Identify which cell holds the provided text, then report its (x, y) central coordinate. 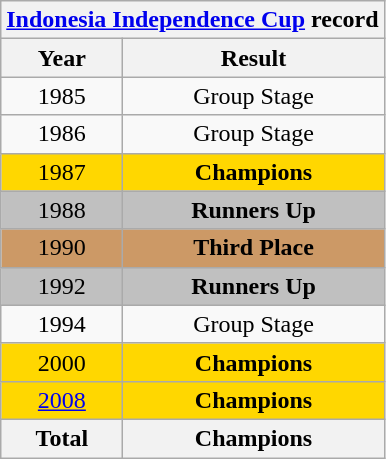
1985 (62, 96)
1987 (62, 172)
1994 (62, 324)
2000 (62, 362)
Result (254, 58)
Total (62, 438)
1988 (62, 210)
2008 (62, 400)
Year (62, 58)
1992 (62, 286)
1990 (62, 248)
Third Place (254, 248)
Indonesia Independence Cup record (192, 20)
1986 (62, 134)
